Detect which cell encompasses the target text, then output its [x, y] center coordinate. 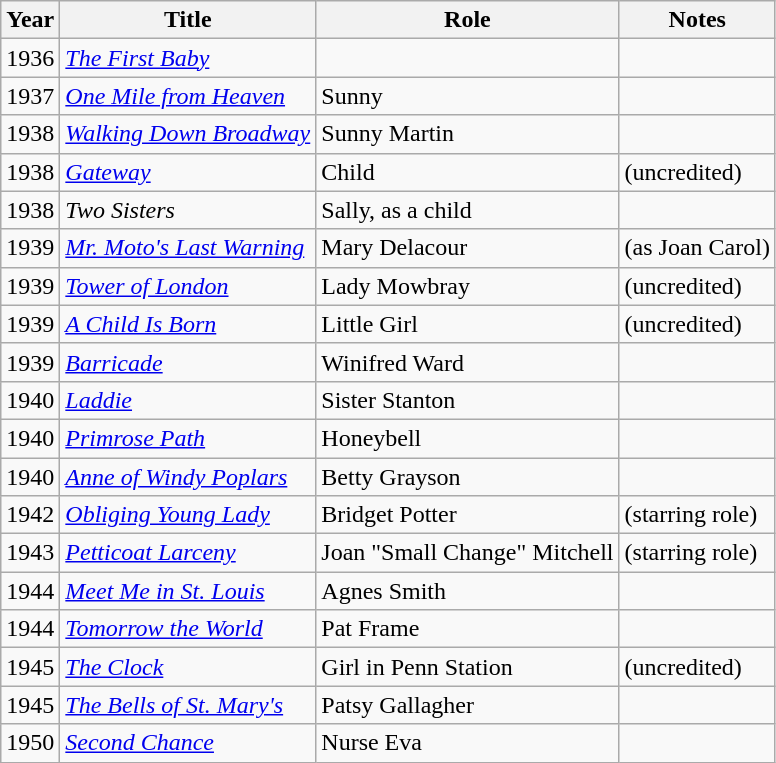
Betty Grayson [468, 477]
Sunny [468, 96]
A Child Is Born [188, 324]
Year [30, 20]
Notes [697, 20]
Girl in Penn Station [468, 667]
Winifred Ward [468, 362]
The First Baby [188, 58]
Sister Stanton [468, 400]
Meet Me in St. Louis [188, 591]
The Clock [188, 667]
(as Joan Carol) [697, 248]
Tomorrow the World [188, 629]
1950 [30, 743]
Child [468, 172]
Nurse Eva [468, 743]
Lady Mowbray [468, 286]
One Mile from Heaven [188, 96]
The Bells of St. Mary's [188, 705]
Primrose Path [188, 438]
Barricade [188, 362]
Honeybell [468, 438]
1942 [30, 515]
Petticoat Larceny [188, 553]
Title [188, 20]
1943 [30, 553]
Sally, as a child [468, 210]
Laddie [188, 400]
Role [468, 20]
Bridget Potter [468, 515]
Second Chance [188, 743]
Mr. Moto's Last Warning [188, 248]
1937 [30, 96]
Mary Delacour [468, 248]
Pat Frame [468, 629]
Obliging Young Lady [188, 515]
1936 [30, 58]
Joan "Small Change" Mitchell [468, 553]
Patsy Gallagher [468, 705]
Two Sisters [188, 210]
Little Girl [468, 324]
Walking Down Broadway [188, 134]
Tower of London [188, 286]
Agnes Smith [468, 591]
Gateway [188, 172]
Anne of Windy Poplars [188, 477]
Sunny Martin [468, 134]
